Return the [x, y] coordinate for the center point of the cell that contains the specified text.  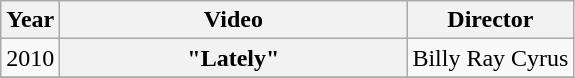
Video [234, 20]
"Lately" [234, 58]
Year [30, 20]
2010 [30, 58]
Billy Ray Cyrus [490, 58]
Director [490, 20]
